Locate the cell with the specified text and output its (X, Y) center coordinate. 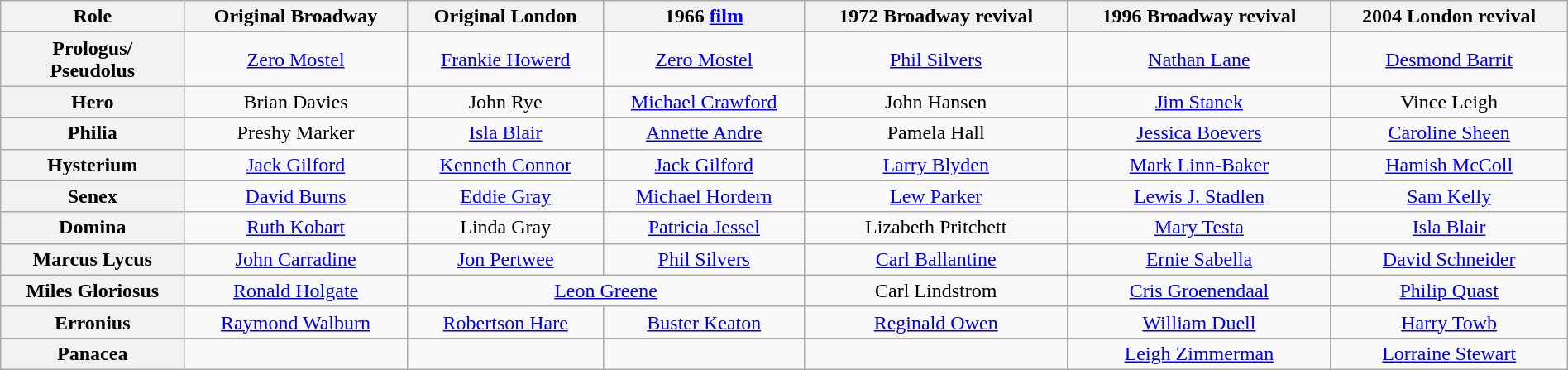
1966 film (705, 17)
Original Broadway (296, 17)
Ruth Kobart (296, 228)
David Burns (296, 196)
Mark Linn-Baker (1199, 165)
Preshy Marker (296, 133)
Jim Stanek (1199, 102)
Buster Keaton (705, 322)
Marcus Lycus (93, 259)
Kenneth Connor (505, 165)
Leon Greene (605, 291)
Mary Testa (1199, 228)
Hamish McColl (1449, 165)
Panacea (93, 353)
Original London (505, 17)
Vince Leigh (1449, 102)
Robertson Hare (505, 322)
John Carradine (296, 259)
Senex (93, 196)
Linda Gray (505, 228)
Jessica Boevers (1199, 133)
Desmond Barrit (1449, 60)
Carl Lindstrom (936, 291)
Eddie Gray (505, 196)
Reginald Owen (936, 322)
Frankie Howerd (505, 60)
Ronald Holgate (296, 291)
Pamela Hall (936, 133)
1972 Broadway revival (936, 17)
David Schneider (1449, 259)
Harry Towb (1449, 322)
Caroline Sheen (1449, 133)
Philia (93, 133)
John Rye (505, 102)
William Duell (1199, 322)
Erronius (93, 322)
Nathan Lane (1199, 60)
Patricia Jessel (705, 228)
Jon Pertwee (505, 259)
Lorraine Stewart (1449, 353)
Philip Quast (1449, 291)
Michael Crawford (705, 102)
1996 Broadway revival (1199, 17)
John Hansen (936, 102)
Miles Gloriosus (93, 291)
Leigh Zimmerman (1199, 353)
Sam Kelly (1449, 196)
Role (93, 17)
Brian Davies (296, 102)
Michael Hordern (705, 196)
Hysterium (93, 165)
Ernie Sabella (1199, 259)
Raymond Walburn (296, 322)
Annette Andre (705, 133)
Lewis J. Stadlen (1199, 196)
2004 London revival (1449, 17)
Prologus/Pseudolus (93, 60)
Cris Groenendaal (1199, 291)
Domina (93, 228)
Lew Parker (936, 196)
Hero (93, 102)
Lizabeth Pritchett (936, 228)
Larry Blyden (936, 165)
Carl Ballantine (936, 259)
